Pinpoint the cell where the given text exists, returning its [x, y] midpoint coordinate. 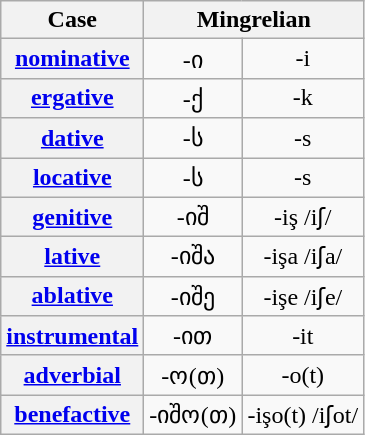
-o(t) [303, 375]
-იშო(თ) [193, 415]
-იშ [193, 217]
ergative [72, 98]
-işe /iʃe/ [303, 296]
Mingrelian [254, 20]
instrumental [72, 336]
-ით [193, 336]
genitive [72, 217]
-i [303, 59]
locative [72, 178]
lative [72, 257]
-it [303, 336]
-işo(t) /iʃot/ [303, 415]
Case [72, 20]
-ქ [193, 98]
ablative [72, 296]
-იშე [193, 296]
-ი [193, 59]
dative [72, 138]
-ო(თ) [193, 375]
-iş /iʃ/ [303, 217]
-k [303, 98]
adverbial [72, 375]
-işa /iʃa/ [303, 257]
nominative [72, 59]
benefactive [72, 415]
-იშა [193, 257]
